Provide the (X, Y) coordinate of the cell's center where the given text is located.  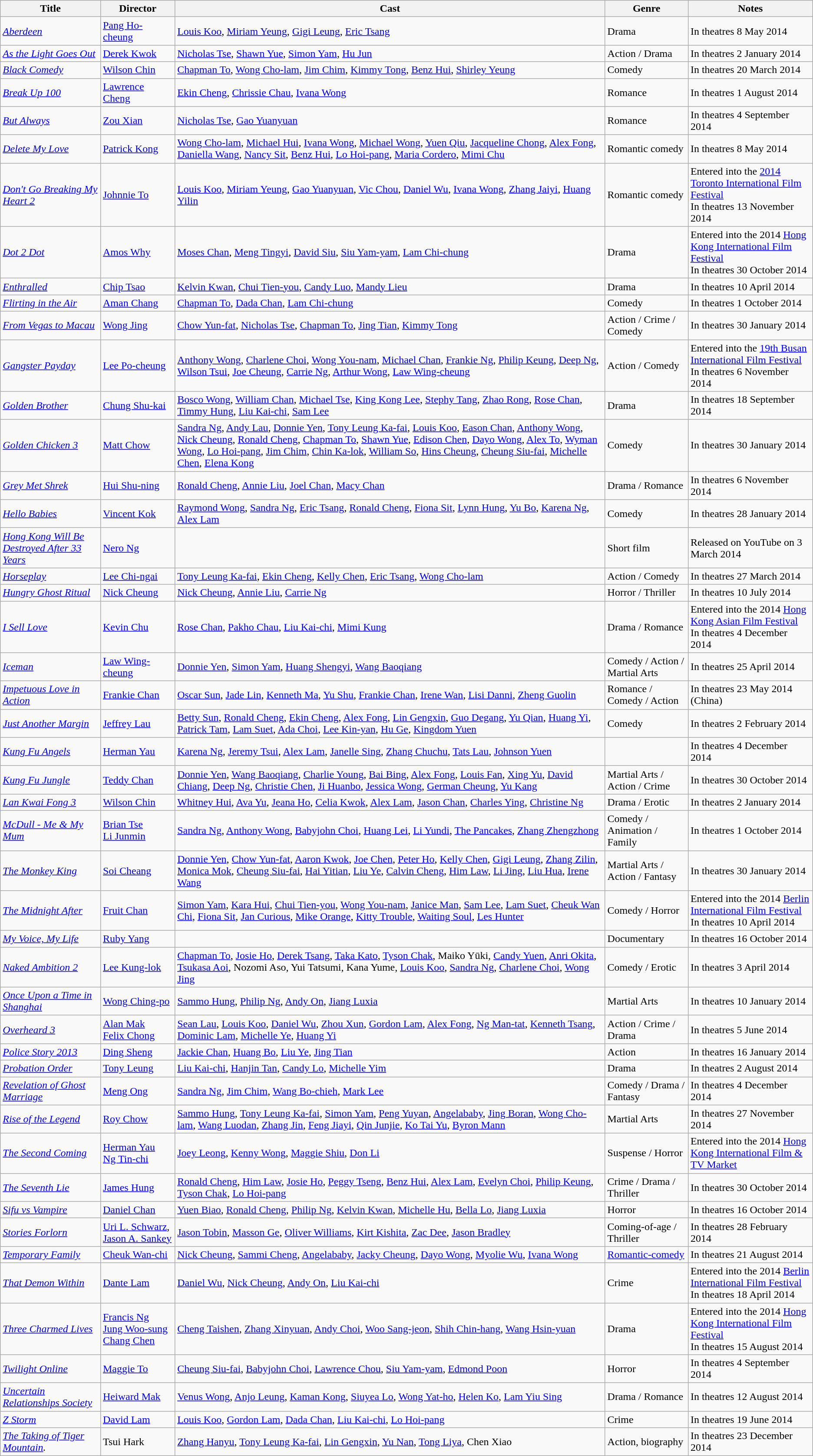
In theatres 10 January 2014 (750, 1001)
Daniel Chan (137, 1210)
Whitney Hui, Ava Yu, Jeana Ho, Celia Kwok, Alex Lam, Jason Chan, Charles Ying, Christine Ng (390, 802)
Rose Chan, Pakho Chau, Liu Kai-chi, Mimi Kung (390, 627)
Law Wing-cheung (137, 667)
Black Comedy (50, 70)
Gangster Payday (50, 366)
Wong Ching-po (137, 1001)
Louis Koo, Gordon Lam, Dada Chan, Liu Kai-chi, Lo Hoi-pang (390, 1420)
Action / Drama (646, 53)
Zou Xian (137, 121)
Cheung Siu-fai, Babyjohn Choi, Lawrence Chou, Siu Yam-yam, Edmond Poon (390, 1369)
Lee Kung-lok (137, 967)
In theatres 12 August 2014 (750, 1397)
Coming-of-age / Thriller (646, 1232)
Zhang Hanyu, Tony Leung Ka-fai, Lin Gengxin, Yu Nan, Tong Liya, Chen Xiao (390, 1442)
Karena Ng, Jeremy Tsui, Alex Lam, Janelle Sing, Zhang Chuchu, Tats Lau, Johnson Yuen (390, 752)
Sandra Ng, Anthony Wong, Babyjohn Choi, Huang Lei, Li Yundi, The Pancakes, Zhang Zhengzhong (390, 830)
Sean Lau, Louis Koo, Daniel Wu, Zhou Xun, Gordon Lam, Alex Fong, Ng Man-tat, Kenneth Tsang, Dominic Lam, Michelle Ye, Huang Yi (390, 1030)
Wong Jing (137, 325)
Tony Leung (137, 1068)
In theatres 27 November 2014 (750, 1119)
Z Storm (50, 1420)
Comedy / Erotic (646, 967)
Golden Brother (50, 406)
Lee Po-cheung (137, 366)
Ding Sheng (137, 1052)
Jason Tobin, Masson Ge, Oliver Williams, Kirt Kishita, Zac Dee, Jason Bradley (390, 1232)
Rise of the Legend (50, 1119)
The Second Coming (50, 1153)
I Sell Love (50, 627)
Martial Arts / Action / Crime (646, 779)
Horseplay (50, 576)
Patrick Kong (137, 149)
Don't Go Breaking My Heart 2 (50, 195)
Donnie Yen, Simon Yam, Huang Shengyi, Wang Baoqiang (390, 667)
Entered into the 2014 Hong Kong International Film Festival In theatres 15 August 2014 (750, 1329)
In theatres 3 April 2014 (750, 967)
Golden Chicken 3 (50, 446)
But Always (50, 121)
Jackie Chan, Huang Bo, Liu Ye, Jing Tian (390, 1052)
Lee Chi-ngai (137, 576)
Chung Shu-kai (137, 406)
Maggie To (137, 1369)
Kevin Chu (137, 627)
In theatres 19 June 2014 (750, 1420)
Aberdeen (50, 31)
Hello Babies (50, 514)
The Taking of Tiger Mountain. (50, 1442)
Naked Ambition 2 (50, 967)
Suspense / Horror (646, 1153)
My Voice, My Life (50, 939)
Comedy / Horror (646, 911)
Genre (646, 9)
In theatres 5 June 2014 (750, 1030)
In theatres 23 December 2014 (750, 1442)
Teddy Chan (137, 779)
Stories Forlorn (50, 1232)
Dot 2 Dot (50, 252)
Action / Crime / Comedy (646, 325)
In theatres 28 January 2014 (750, 514)
Crime / Drama / Thriller (646, 1187)
Chow Yun-fat, Nicholas Tse, Chapman To, Jing Tian, Kimmy Tong (390, 325)
Impetuous Love in Action (50, 695)
Heiward Mak (137, 1397)
Delete My Love (50, 149)
Drama / Erotic (646, 802)
Twilight Online (50, 1369)
Chip Tsao (137, 286)
Ronald Cheng, Him Law, Josie Ho, Peggy Tseng, Benz Hui, Alex Lam, Evelyn Choi, Philip Keung, Tyson Chak, Lo Hoi-pang (390, 1187)
Sifu vs Vampire (50, 1210)
Nick Cheung, Sammi Cheng, Angelababy, Jacky Cheung, Dayo Wong, Myolie Wu, Ivana Wong (390, 1254)
Iceman (50, 667)
Hong Kong Will Be Destroyed After 33 Years (50, 548)
In theatres 6 November 2014 (750, 486)
Revelation of Ghost Marriage (50, 1091)
Nicholas Tse, Shawn Yue, Simon Yam, Hu Jun (390, 53)
Action / Crime / Drama (646, 1030)
Grey Met Shrek (50, 486)
Meng Ong (137, 1091)
McDull - Me & My Mum (50, 830)
Aman Chang (137, 303)
In theatres 2 February 2014 (750, 723)
Tony Leung Ka-fai, Ekin Cheng, Kelly Chen, Eric Tsang, Wong Cho-lam (390, 576)
Released on YouTube on 3 March 2014 (750, 548)
Sammo Hung, Philip Ng, Andy On, Jiang Luxia (390, 1001)
From Vegas to Macau (50, 325)
Ekin Cheng, Chrissie Chau, Ivana Wong (390, 92)
Romantic-comedy (646, 1254)
Francis Ng Jung Woo-sung Chang Chen (137, 1329)
Entered into the 2014 Toronto International Film Festival In theatres 13 November 2014 (750, 195)
In theatres 28 February 2014 (750, 1232)
Comedy / Drama / Fantasy (646, 1091)
Director (137, 9)
Probation Order (50, 1068)
The Midnight After (50, 911)
Oscar Sun, Jade Lin, Kenneth Ma, Yu Shu, Frankie Chan, Irene Wan, Lisi Danni, Zheng Guolin (390, 695)
The Monkey King (50, 871)
Flirting in the Air (50, 303)
Moses Chan, Meng Tingyi, David Siu, Siu Yam-yam, Lam Chi-chung (390, 252)
Entered into the 2014 Hong Kong International Film Festival In theatres 30 October 2014 (750, 252)
James Hung (137, 1187)
Alan Mak Felix Chong (137, 1030)
Roy Chow (137, 1119)
Johnnie To (137, 195)
Nick Cheung, Annie Liu, Carrie Ng (390, 593)
Matt Chow (137, 446)
Documentary (646, 939)
Overheard 3 (50, 1030)
Kung Fu Angels (50, 752)
Louis Koo, Miriam Yeung, Gao Yuanyuan, Vic Chou, Daniel Wu, Ivana Wong, Zhang Jaiyi, Huang Yilin (390, 195)
Venus Wong, Anjo Leung, Kaman Kong, Siuyea Lo, Wong Yat-ho, Helen Ko, Lam Yiu Sing (390, 1397)
Entered into the 2014 Berlin International Film Festival In theatres 18 April 2014 (750, 1283)
Lan Kwai Fong 3 (50, 802)
David Lam (137, 1420)
Three Charmed Lives (50, 1329)
Dante Lam (137, 1283)
Entered into the 2014 Hong Kong International Film & TV Market (750, 1153)
Entered into the 2014 Hong Kong Asian Film Festival In theatres 4 December 2014 (750, 627)
In theatres 20 March 2014 (750, 70)
Tsui Hark (137, 1442)
Chapman To, Dada Chan, Lam Chi-chung (390, 303)
Once Upon a Time in Shanghai (50, 1001)
Kelvin Kwan, Chui Tien-you, Candy Luo, Mandy Lieu (390, 286)
Frankie Chan (137, 695)
Brian Tse Li Junmin (137, 830)
Kung Fu Jungle (50, 779)
Uncertain Relationships Society (50, 1397)
Fruit Chan (137, 911)
Joey Leong, Kenny Wong, Maggie Shiu, Don Li (390, 1153)
Notes (750, 9)
Raymond Wong, Sandra Ng, Eric Tsang, Ronald Cheng, Fiona Sit, Lynn Hung, Yu Bo, Karena Ng, Alex Lam (390, 514)
Cast (390, 9)
Pang Ho-cheung (137, 31)
Police Story 2013 (50, 1052)
In theatres 23 May 2014 (China) (750, 695)
Liu Kai-chi, Hanjin Tan, Candy Lo, Michelle Yim (390, 1068)
Sandra Ng, Jim Chim, Wang Bo-chieh, Mark Lee (390, 1091)
Action, biography (646, 1442)
In theatres 16 January 2014 (750, 1052)
In theatres 18 September 2014 (750, 406)
Soi Cheang (137, 871)
In theatres 10 April 2014 (750, 286)
Entered into the 19th Busan International Film Festival In theatres 6 November 2014 (750, 366)
The Seventh Lie (50, 1187)
As the Light Goes Out (50, 53)
In theatres 21 August 2014 (750, 1254)
Nick Cheung (137, 593)
Break Up 100 (50, 92)
Herman Yau (137, 752)
Bosco Wong, William Chan, Michael Tse, King Kong Lee, Stephy Tang, Zhao Rong, Rose Chan, Timmy Hung, Liu Kai-chi, Sam Lee (390, 406)
Cheng Taishen, Zhang Xinyuan, Andy Choi, Woo Sang-jeon, Shih Chin-hang, Wang Hsin-yuan (390, 1329)
Amos Why (137, 252)
Enthralled (50, 286)
Entered into the 2014 Berlin International Film Festival In theatres 10 April 2014 (750, 911)
Cheuk Wan-chi (137, 1254)
Nero Ng (137, 548)
Hui Shu-ning (137, 486)
Ronald Cheng, Annie Liu, Joel Chan, Macy Chan (390, 486)
Short film (646, 548)
In theatres 1 August 2014 (750, 92)
That Demon Within (50, 1283)
Hungry Ghost Ritual (50, 593)
Chapman To, Wong Cho-lam, Jim Chim, Kimmy Tong, Benz Hui, Shirley Yeung (390, 70)
Uri L. Schwarz, Jason A. Sankey (137, 1232)
In theatres 10 July 2014 (750, 593)
Louis Koo, Miriam Yeung, Gigi Leung, Eric Tsang (390, 31)
Yuen Biao, Ronald Cheng, Philip Ng, Kelvin Kwan, Michelle Hu, Bella Lo, Jiang Luxia (390, 1210)
Comedy / Action / Martial Arts (646, 667)
Derek Kwok (137, 53)
Martial Arts / Action / Fantasy (646, 871)
Lawrence Cheng (137, 92)
Title (50, 9)
Herman Yau Ng Tin-chi (137, 1153)
In theatres 27 March 2014 (750, 576)
Daniel Wu, Nick Cheung, Andy On, Liu Kai-chi (390, 1283)
Horror / Thriller (646, 593)
In theatres 25 April 2014 (750, 667)
Temporary Family (50, 1254)
Jeffrey Lau (137, 723)
Nicholas Tse, Gao Yuanyuan (390, 121)
Comedy / Animation / Family (646, 830)
Romance / Comedy / Action (646, 695)
Vincent Kok (137, 514)
Action (646, 1052)
Ruby Yang (137, 939)
In theatres 2 August 2014 (750, 1068)
Just Another Margin (50, 723)
